Find where the given text appears and provide that cell's center as [x, y] coordinate. 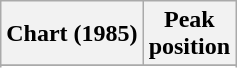
Chart (1985) [72, 34]
Peakposition [189, 34]
